Locate the cell with the specified text and output its [x, y] center coordinate. 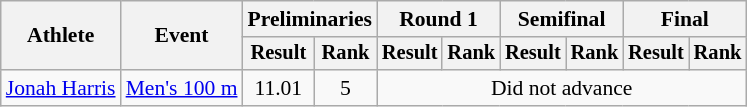
Preliminaries [310, 19]
Final [684, 19]
Round 1 [438, 19]
Jonah Harris [61, 88]
Did not advance [562, 88]
5 [346, 88]
Athlete [61, 36]
Semifinal [562, 19]
11.01 [279, 88]
Event [182, 36]
Men's 100 m [182, 88]
